From the cell containing the given text, extract its center point as [X, Y] coordinate. 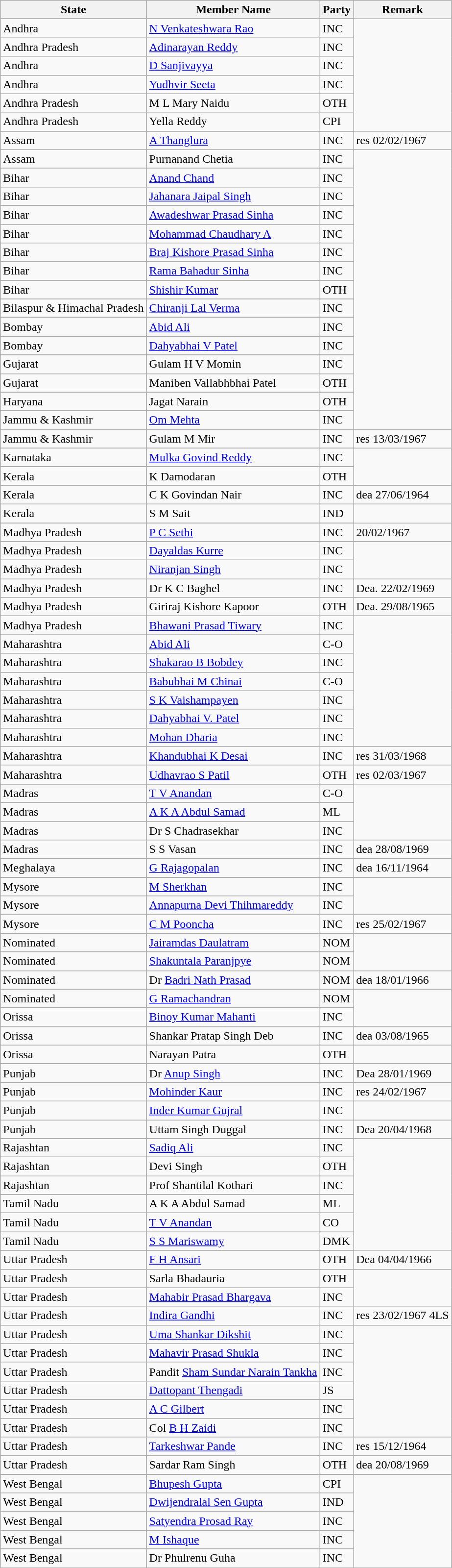
D Sanjivayya [233, 66]
Anand Chand [233, 177]
Party [336, 10]
M Ishaque [233, 1540]
A Thanglura [233, 140]
Sarla Bhadauria [233, 1278]
Shishir Kumar [233, 290]
Chiranji Lal Verma [233, 308]
S M Sait [233, 513]
S S Mariswamy [233, 1241]
Dr Badri Nath Prasad [233, 980]
dea 16/11/1964 [403, 868]
Yella Reddy [233, 122]
Udhavrao S Patil [233, 774]
Gulam M Mir [233, 439]
dea 27/06/1964 [403, 495]
JS [336, 1390]
res 23/02/1967 4LS [403, 1316]
dea 28/08/1969 [403, 849]
Yudhvir Seeta [233, 84]
Dea 28/01/1969 [403, 1073]
Bhawani Prasad Tiwary [233, 625]
Dahyabhai V Patel [233, 346]
Dwijendralal Sen Gupta [233, 1502]
Bilaspur & Himachal Pradesh [73, 308]
res 31/03/1968 [403, 756]
Jairamdas Daulatram [233, 943]
P C Sethi [233, 532]
Remark [403, 10]
K Damodaran [233, 476]
Karnataka [73, 457]
Adinarayan Reddy [233, 47]
Dahyabhai V. Patel [233, 719]
Mohinder Kaur [233, 1092]
M Sherkhan [233, 887]
Khandubhai K Desai [233, 756]
G Rajagopalan [233, 868]
C M Pooncha [233, 924]
Jahanara Jaipal Singh [233, 196]
Dea. 29/08/1965 [403, 607]
Mohan Dharia [233, 737]
Maniben Vallabhbhai Patel [233, 383]
Dea. 22/02/1969 [403, 588]
Annapurna Devi Thihmareddy [233, 905]
Sardar Ram Singh [233, 1465]
Rama Bahadur Sinha [233, 271]
Devi Singh [233, 1167]
Babubhai M Chinai [233, 681]
Member Name [233, 10]
S S Vasan [233, 849]
Shakarao B Bobdey [233, 663]
res 24/02/1967 [403, 1092]
F H Ansari [233, 1260]
Dattopant Thengadi [233, 1390]
Bhupesh Gupta [233, 1484]
20/02/1967 [403, 532]
res 15/12/1964 [403, 1446]
Col B H Zaidi [233, 1428]
dea 18/01/1966 [403, 980]
Dr Phulrenu Guha [233, 1558]
Dea 04/04/1966 [403, 1260]
Dea 20/04/1968 [403, 1129]
Tarkeshwar Pande [233, 1446]
Mahabir Prasad Bhargava [233, 1297]
Prof Shantilal Kothari [233, 1185]
dea 20/08/1969 [403, 1465]
Shakuntala Paranjpye [233, 961]
Narayan Patra [233, 1054]
DMK [336, 1241]
Dayaldas Kurre [233, 551]
Dr Anup Singh [233, 1073]
Mohammad Chaudhary A [233, 234]
Giriraj Kishore Kapoor [233, 607]
CO [336, 1222]
Awadeshwar Prasad Sinha [233, 215]
Binoy Kumar Mahanti [233, 1017]
S K Vaishampayen [233, 700]
Dr K C Baghel [233, 588]
M L Mary Naidu [233, 103]
Sadiq Ali [233, 1148]
C K Govindan Nair [233, 495]
Niranjan Singh [233, 570]
Indira Gandhi [233, 1316]
Meghalaya [73, 868]
Gulam H V Momin [233, 364]
G Ramachandran [233, 998]
Uma Shankar Dikshit [233, 1334]
A C Gilbert [233, 1409]
Shankar Pratap Singh Deb [233, 1036]
res 25/02/1967 [403, 924]
Jagat Narain [233, 401]
Satyendra Prosad Ray [233, 1521]
Inder Kumar Gujral [233, 1110]
Haryana [73, 401]
Purnanand Chetia [233, 159]
res 02/02/1967 [403, 140]
res 02/03/1967 [403, 774]
N Venkateshwara Rao [233, 28]
dea 03/08/1965 [403, 1036]
Braj Kishore Prasad Sinha [233, 252]
res 13/03/1967 [403, 439]
Om Mehta [233, 420]
Uttam Singh Duggal [233, 1129]
State [73, 10]
Mulka Govind Reddy [233, 457]
Mahavir Prasad Shukla [233, 1353]
Dr S Chadrasekhar [233, 831]
Pandit Sham Sundar Narain Tankha [233, 1371]
